Return [X, Y] of the center of cell containing provided text 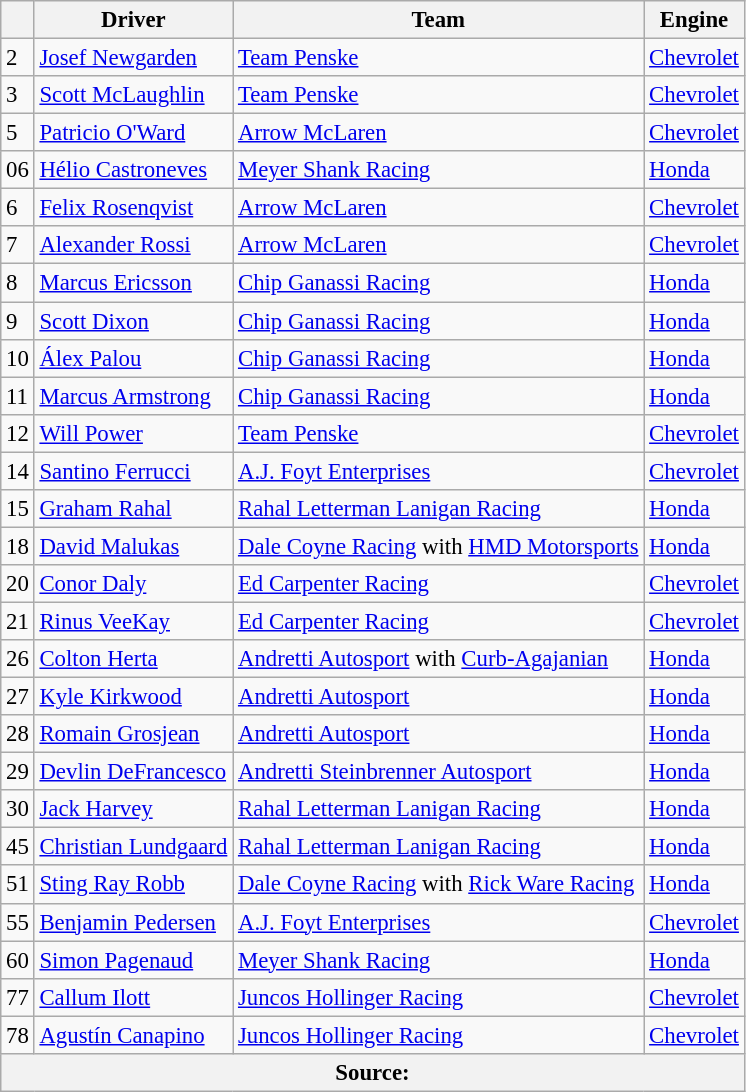
Team [438, 20]
14 [18, 471]
Rinus VeeKay [134, 621]
Callum Ilott [134, 997]
Marcus Armstrong [134, 396]
6 [18, 208]
78 [18, 1035]
28 [18, 734]
David Malukas [134, 546]
12 [18, 433]
21 [18, 621]
Hélio Castroneves [134, 170]
Felix Rosenqvist [134, 208]
Source: [372, 1073]
Kyle Kirkwood [134, 697]
51 [18, 885]
Santino Ferrucci [134, 471]
Romain Grosjean [134, 734]
Conor Daly [134, 584]
Andretti Autosport with Curb-Agajanian [438, 659]
Marcus Ericsson [134, 283]
45 [18, 847]
18 [18, 546]
Alexander Rossi [134, 245]
55 [18, 922]
06 [18, 170]
Álex Palou [134, 358]
Graham Rahal [134, 509]
30 [18, 809]
Scott Dixon [134, 321]
60 [18, 960]
Sting Ray Robb [134, 885]
Christian Lundgaard [134, 847]
5 [18, 133]
Simon Pagenaud [134, 960]
2 [18, 58]
3 [18, 95]
Colton Herta [134, 659]
Will Power [134, 433]
Benjamin Pedersen [134, 922]
9 [18, 321]
Devlin DeFrancesco [134, 772]
Jack Harvey [134, 809]
26 [18, 659]
10 [18, 358]
Patricio O'Ward [134, 133]
77 [18, 997]
Driver [134, 20]
11 [18, 396]
Agustín Canapino [134, 1035]
Josef Newgarden [134, 58]
7 [18, 245]
15 [18, 509]
Andretti Steinbrenner Autosport [438, 772]
Scott McLaughlin [134, 95]
29 [18, 772]
Dale Coyne Racing with HMD Motorsports [438, 546]
27 [18, 697]
8 [18, 283]
Dale Coyne Racing with Rick Ware Racing [438, 885]
20 [18, 584]
Engine [694, 20]
